Output the [x, y] coordinate of the center of the cell containing the given text.  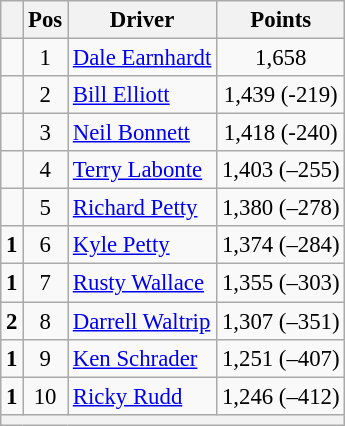
Driver [142, 20]
1,251 (–407) [281, 358]
1,439 (-219) [281, 95]
1,374 (–284) [281, 245]
3 [46, 133]
1,380 (–278) [281, 208]
Dale Earnhardt [142, 58]
1,355 (–303) [281, 283]
Ken Schrader [142, 358]
1,418 (-240) [281, 133]
4 [46, 170]
8 [46, 321]
1,658 [281, 58]
1,246 (–412) [281, 396]
6 [46, 245]
Richard Petty [142, 208]
Rusty Wallace [142, 283]
Darrell Waltrip [142, 321]
Ricky Rudd [142, 396]
1,403 (–255) [281, 170]
Terry Labonte [142, 170]
Neil Bonnett [142, 133]
5 [46, 208]
9 [46, 358]
Points [281, 20]
Kyle Petty [142, 245]
10 [46, 396]
Pos [46, 20]
1,307 (–351) [281, 321]
Bill Elliott [142, 95]
7 [46, 283]
